Determine the (x, y) coordinate at the center of the cell enclosing the given text.  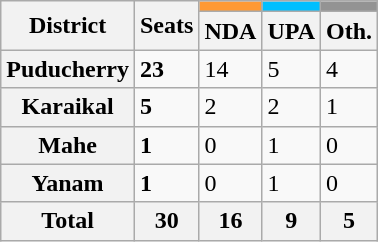
14 (230, 69)
23 (166, 69)
Puducherry (68, 69)
4 (350, 69)
Seats (166, 26)
NDA (230, 31)
Karaikal (68, 107)
Yanam (68, 183)
30 (166, 221)
Oth. (350, 31)
District (68, 26)
9 (292, 221)
UPA (292, 31)
Total (68, 221)
16 (230, 221)
Mahe (68, 145)
